Determine the (x, y) coordinate at the center of the cell enclosing the given text.  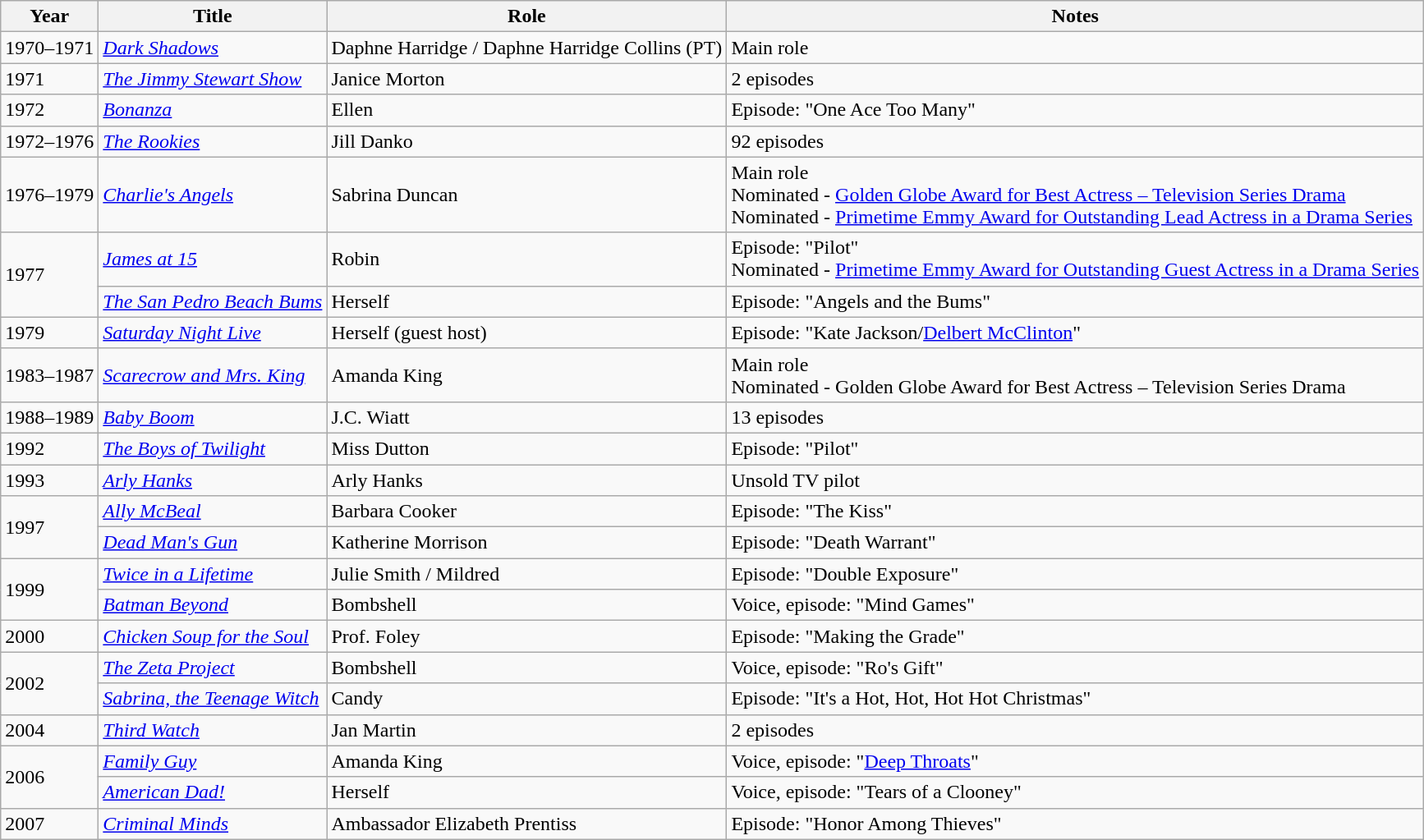
The Zeta Project (213, 668)
Episode: "Death Warrant" (1076, 543)
J.C. Wiatt (527, 417)
1971 (49, 79)
1993 (49, 480)
2006 (49, 777)
Title (213, 16)
Unsold TV pilot (1076, 480)
13 episodes (1076, 417)
Third Watch (213, 730)
Dark Shadows (213, 48)
1972–1976 (49, 141)
1977 (49, 274)
Episode: "One Ace Too Many" (1076, 110)
Ally McBeal (213, 512)
Notes (1076, 16)
Episode: "Kate Jackson/Delbert McClinton" (1076, 333)
Bonanza (213, 110)
1972 (49, 110)
Episode: "The Kiss" (1076, 512)
Episode: "It's a Hot, Hot, Hot Hot Christmas" (1076, 699)
Voice, episode: "Mind Games" (1076, 605)
Batman Beyond (213, 605)
Episode: "Double Exposure" (1076, 574)
The Jimmy Stewart Show (213, 79)
Ellen (527, 110)
Katherine Morrison (527, 543)
1992 (49, 448)
1979 (49, 333)
Main role (1076, 48)
Julie Smith / Mildred (527, 574)
Chicken Soup for the Soul (213, 636)
Ambassador Elizabeth Prentiss (527, 824)
1970–1971 (49, 48)
James at 15 (213, 259)
Twice in a Lifetime (213, 574)
1976–1979 (49, 195)
Robin (527, 259)
Episode: "Angels and the Bums" (1076, 301)
Voice, episode: "Deep Throats" (1076, 761)
Episode: "Making the Grade" (1076, 636)
Barbara Cooker (527, 512)
Main roleNominated - Golden Globe Award for Best Actress – Television Series Drama (1076, 374)
1997 (49, 527)
92 episodes (1076, 141)
Voice, episode: "Ro's Gift" (1076, 668)
The San Pedro Beach Bums (213, 301)
Baby Boom (213, 417)
1988–1989 (49, 417)
Voice, episode: "Tears of a Clooney" (1076, 792)
Scarecrow and Mrs. King (213, 374)
2002 (49, 683)
Dead Man's Gun (213, 543)
Episode: "Pilot" (1076, 448)
Daphne Harridge / Daphne Harridge Collins (PT) (527, 48)
2004 (49, 730)
Candy (527, 699)
Sabrina, the Teenage Witch (213, 699)
Episode: "Pilot"Nominated - Primetime Emmy Award for Outstanding Guest Actress in a Drama Series (1076, 259)
American Dad! (213, 792)
1983–1987 (49, 374)
Family Guy (213, 761)
Miss Dutton (527, 448)
Jill Danko (527, 141)
Jan Martin (527, 730)
Prof. Foley (527, 636)
Charlie's Angels (213, 195)
The Boys of Twilight (213, 448)
Year (49, 16)
2000 (49, 636)
Episode: "Honor Among Thieves" (1076, 824)
The Rookies (213, 141)
Herself (guest host) (527, 333)
Sabrina Duncan (527, 195)
Role (527, 16)
Janice Morton (527, 79)
2007 (49, 824)
Saturday Night Live (213, 333)
Criminal Minds (213, 824)
1999 (49, 590)
